Scan for the cell matching the given text and deliver its [X, Y] coordinate at center. 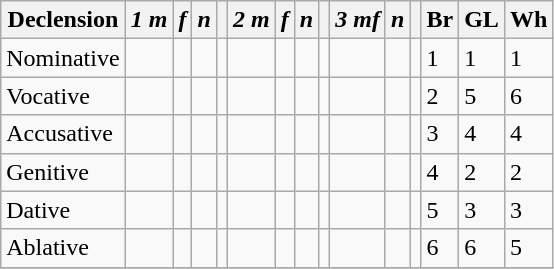
Accusative [63, 134]
2 m [251, 20]
1 m [149, 20]
Br [440, 20]
3 mf [358, 20]
Genitive [63, 172]
Wh [528, 20]
Nominative [63, 58]
Dative [63, 210]
Declension [63, 20]
Vocative [63, 96]
Ablative [63, 248]
GL [482, 20]
